From the cell containing the given text, extract its center point as [x, y] coordinate. 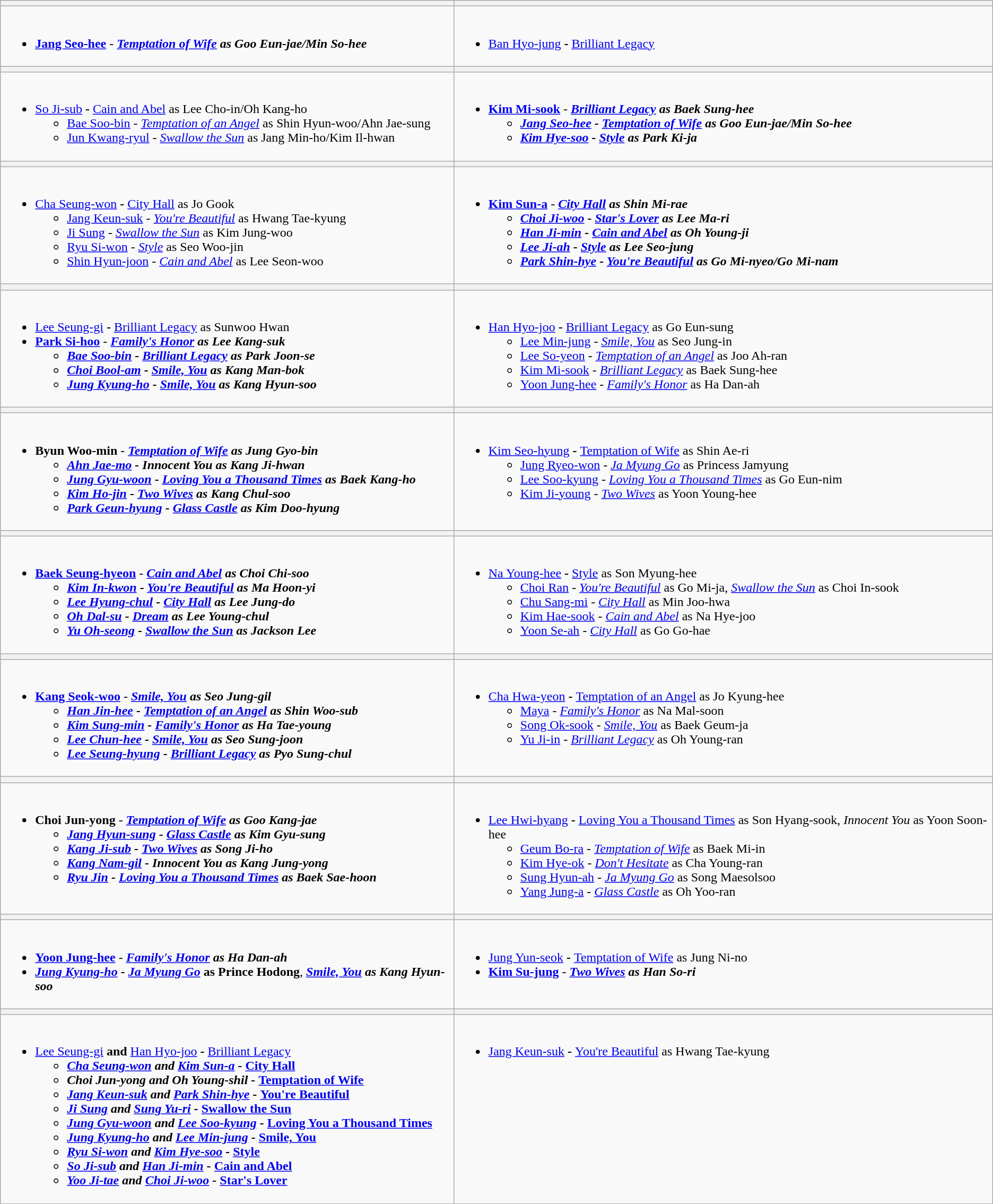
Ban Hyo-jung - Brilliant Legacy [723, 36]
Jung Yun-seok - Temptation of Wife as Jung Ni-noKim Su-jung - Two Wives as Han So-ri [723, 965]
Yoon Jung-hee - Family's Honor as Ha Dan-ahJung Kyung-ho - Ja Myung Go as Prince Hodong, Smile, You as Kang Hyun-soo [227, 965]
Jang Seo-hee - Temptation of Wife as Goo Eun-jae/Min So-hee [227, 36]
Kim Mi-sook - Brilliant Legacy as Baek Sung-heeJang Seo-hee - Temptation of Wife as Goo Eun-jae/Min So-heeKim Hye-soo - Style as Park Ki-ja [723, 117]
Jang Keun-suk - You're Beautiful as Hwang Tae-kyung [723, 1109]
